Return the (X, Y) coordinate for the center point of the cell that contains the specified text.  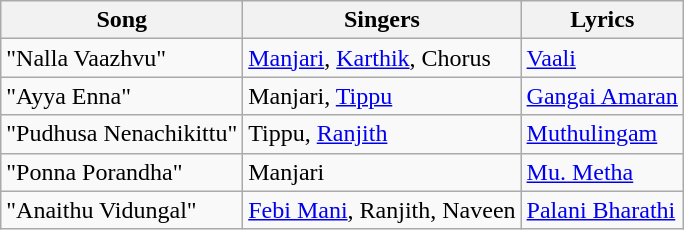
Mu. Metha (602, 172)
Tippu, Ranjith (382, 134)
Muthulingam (602, 134)
Palani Bharathi (602, 210)
"Nalla Vaazhvu" (122, 58)
Vaali (602, 58)
Manjari, Karthik, Chorus (382, 58)
Manjari, Tippu (382, 96)
Song (122, 20)
Febi Mani, Ranjith, Naveen (382, 210)
Manjari (382, 172)
Gangai Amaran (602, 96)
Lyrics (602, 20)
"Ponna Porandha" (122, 172)
Singers (382, 20)
"Pudhusa Nenachikittu" (122, 134)
"Anaithu Vidungal" (122, 210)
"Ayya Enna" (122, 96)
